Extract the (x, y) coordinate from the center of the cell holding the provided text.  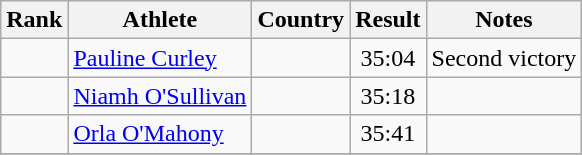
Result (388, 20)
Pauline Curley (160, 58)
Orla O'Mahony (160, 134)
Notes (504, 20)
Country (301, 20)
Rank (34, 20)
Second victory (504, 58)
Niamh O'Sullivan (160, 96)
35:04 (388, 58)
35:18 (388, 96)
Athlete (160, 20)
35:41 (388, 134)
